For the text-containing cell, return its midpoint in [x, y] coordinate format. 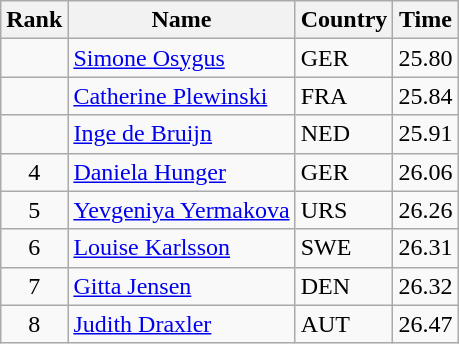
SWE [344, 248]
7 [34, 286]
Yevgeniya Yermakova [182, 210]
Name [182, 20]
Inge de Bruijn [182, 134]
Country [344, 20]
Judith Draxler [182, 324]
26.06 [426, 172]
26.31 [426, 248]
25.84 [426, 96]
5 [34, 210]
DEN [344, 286]
26.26 [426, 210]
25.91 [426, 134]
Time [426, 20]
6 [34, 248]
FRA [344, 96]
Gitta Jensen [182, 286]
Daniela Hunger [182, 172]
Simone Osygus [182, 58]
8 [34, 324]
4 [34, 172]
Louise Karlsson [182, 248]
26.32 [426, 286]
URS [344, 210]
AUT [344, 324]
Rank [34, 20]
Catherine Plewinski [182, 96]
NED [344, 134]
26.47 [426, 324]
25.80 [426, 58]
